Scan for the cell matching the given text and deliver its [X, Y] coordinate at center. 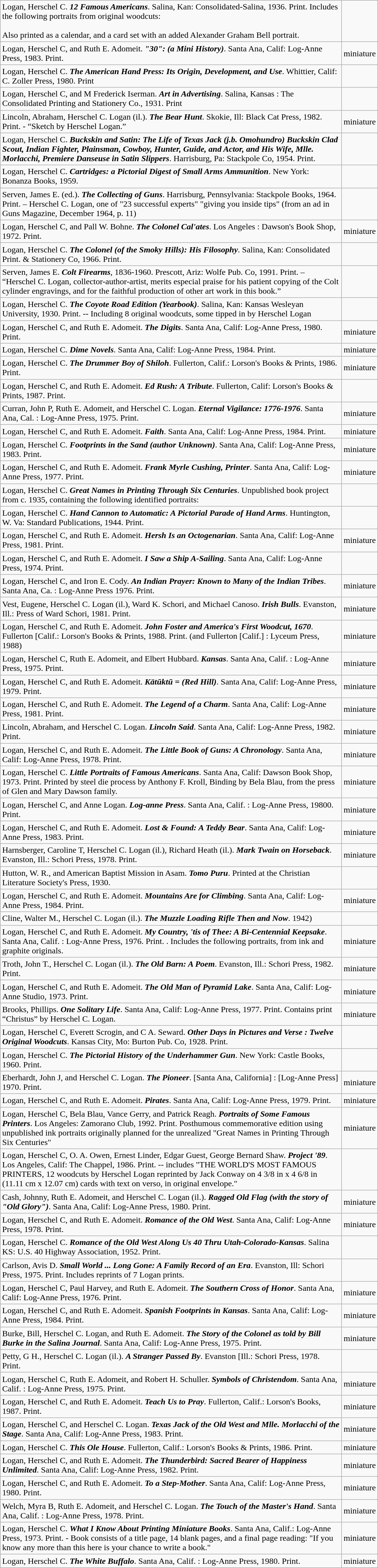
Vest, Eugene, Herschel C. Logan (il.), Ward K. Schori, and Michael Canoso. Irish Bulls. Evanston, Ill.: Press of Ward Schori, 1981. Print. [171, 608]
Logan, Herschel C. Footprints in the Sand (author Unknown). Santa Ana, Calif: Log-Anne Press, 1983. Print. [171, 450]
Logan, Herschel C, and Anne Logan. Log-anne Press. Santa Ana, Calif. : Log-Anne Press, 19800. Print. [171, 810]
Logan, Herschel C, and Ruth E. Adomeit. Pirates. Santa Ana, Calif: Log-Anne Press, 1979. Print. [171, 1101]
Logan, Herschel C, and Ruth E. Adomeit. The Digits. Santa Ana, Calif: Log-Anne Press, 1980. Print. [171, 331]
Logan, Herschel C, Ruth E. Adomeit, and Robert H. Schuller. Symbols of Christendom. Santa Ana, Calif. : Log-Anne Press, 1975. Print. [171, 1384]
Logan, Herschel C. The Drummer Boy of Shiloh. Fullerton, Calif.: Lorson's Books & Prints, 1986. Print. [171, 368]
Logan, Herschel C, Paul Harvey, and Ruth E. Adomeit. The Southern Cross of Honor. Santa Ana, Calif: Log-Anne Press, 1976. Print. [171, 1293]
Logan, Herschel C. Hand Cannon to Automatic: A Pictorial Parade of Hand Arms. Huntington, W. Va: Standard Publications, 1944. Print. [171, 517]
Logan, Herschel C, and M Frederick Iserman. Art in Advertising. Salina, Kansas : The Consolidated Printing and Stationery Co., 1931. Print [171, 99]
Welch, Myra B, Ruth E. Adomeit, and Herschel C. Logan. The Touch of the Master's Hand. Santa Ana, Calif. : Log-Anne Press, 1978. Print. [171, 1511]
Logan, Herschel C. Cartridges: a Pictorial Digest of Small Arms Ammunition. New York: Bonanza Books, 1959. [171, 176]
Logan, Herschel C, and Ruth E. Adomeit. Romance of the Old West. Santa Ana, Calif: Log-Anne Press, 1978. Print. [171, 1224]
Logan, Herschel C, and Ruth E. Adomeit. Frank Myrle Cushing, Printer. Santa Ana, Calif: Log-Anne Press, 1977. Print. [171, 472]
Troth, John T., Herschel C. Logan (il.). The Old Barn: A Poem. Evanston, Ill.: Schori Press, 1982. Print. [171, 968]
Logan, Herschel C, and Ruth E. Adomeit. The Old Man of Pyramid Lake. Santa Ana, Calif: Log-Anne Studio, 1973. Print. [171, 991]
Lincoln, Abraham, Herschel C. Logan (il.). The Bear Hunt. Skokie, Ill: Black Cat Press, 1982. Print. - “Sketch by Herschel Logan.” [171, 122]
Logan, Herschel C, and Ruth E. Adomeit. Spanish Footprints in Kansas. Santa Ana, Calif: Log-Anne Press, 1984. Print. [171, 1315]
Logan, Herschel C. Dime Novels. Santa Ana, Calif: Log-Anne Press, 1984. Print. [171, 350]
Lincoln, Abraham, and Herschel C. Logan. Lincoln Said. Santa Ana, Calif: Log-Anne Press, 1982. Print. [171, 732]
Logan, Herschel C. Romance of the Old West Along Us 40 Thru Utah-Colorado-Kansas. Salina KS: U.S. 40 Highway Association, 1952. Print. [171, 1247]
Logan, Herschel C, and Ruth E. Adomeit. To a Step-Mother. Santa Ana, Calif: Log-Anne Press, 1980. Print. [171, 1488]
Hutton, W. R., and American Baptist Mission in Asam. Tomo Puru. Printed at the Christian Literature Society's Press, 1930. [171, 878]
Harnsberger, Caroline T, Herschel C. Logan (il.), Richard Heath (il.). Mark Twain on Horseback. Evanston, Ill.: Schori Press, 1978. Print. [171, 855]
Logan, Herschel C, and Ruth E. Adomeit. Ed Rush: A Tribute. Fullerton, Calif: Lorson's Books & Prints, 1987. Print. [171, 391]
Logan, Herschel C, and Ruth E. Adomeit. "30": (a Mini History). Santa Ana, Calif: Log-Anne Press, 1983. Print. [171, 53]
Curran, John P, Ruth E. Adomeit, and Herschel C. Logan. Eternal Vigilance: 1776-1976. Santa Ana, Cal. : Log-Anne Press, 1975. Print. [171, 413]
Logan, Herschel C, and Ruth E. Adomeit. Hersh Is an Octogenarian. Santa Ana, Calif: Log-Anne Press, 1981. Print. [171, 540]
Logan, Herschel C, and Ruth E. Adomeit. Teach Us to Pray. Fullerton, Calif.: Lorson's Books, 1987. Print. [171, 1406]
Brooks, Phillips. One Solitary Life. Santa Ana, Calif: Log-Anne Press, 1977. Print. Contains print “Christus” by Herschel C. Logan. [171, 1014]
Logan, Herschel C, and Ruth E. Adomeit. Mountains Are for Climbing. Santa Ana, Calif: Log-Anne Press, 1984. Print. [171, 901]
Logan, Herschel C, and Ruth E. Adomeit. Kätūktū = (Red Hill). Santa Ana, Calif: Log-Anne Press, 1979. Print. [171, 686]
Logan, Herschel C. The Colonel (of the Smoky Hills): His Filosophy. Salina, Kan: Consolidated Print. & Stationery Co, 1966. Print. [171, 254]
Logan, Herschel C. This Ole House. Fullerton, Calif.: Lorson's Books & Prints, 1986. Print. [171, 1447]
Logan, Herschel C, and Iron E. Cody. An Indian Prayer: Known to Many of the Indian Tribes. Santa Ana, Ca. : Log-Anne Press 1976. Print. [171, 586]
Logan, Herschel C, and Herschel C. Logan. Texas Jack of the Old West and Mlle. Morlacchi of the Stage. Santa Ana, Calif: Log-Anne Press, 1983. Print. [171, 1429]
Carlson, Avis D. Small World ... Long Gone: A Family Record of an Era. Evanston, Ill: Schori Press, 1975. Print. Includes reprints of 7 Logan prints. [171, 1270]
Logan, Herschel C, and Ruth E. Adomeit. The Legend of a Charm. Santa Ana, Calif: Log-Anne Press, 1981. Print. [171, 709]
Logan, Herschel C. The American Hand Press: Its Origin, Development, and Use. Whittier, Calif: C. Zoller Press, 1980. Print [171, 76]
Logan, Herschel C, and Ruth E. Adomeit. Faith. Santa Ana, Calif: Log-Anne Press, 1984. Print. [171, 431]
Logan, Herschel C, and Ruth E. Adomeit. Lost & Found: A Teddy Bear. Santa Ana, Calif: Log-Anne Press, 1983. Print. [171, 832]
Logan, Herschel C. The Pictorial History of the Underhammer Gun. New York: Castle Books, 1960. Print. [171, 1059]
Petty, G H., Herschel C. Logan (il.). A Stranger Passed By. Evanston [Ill.: Schori Press, 1978. Print. [171, 1361]
Logan, Herschel C, and Pall W. Bohne. The Colonel Cal'ates. Los Angeles : Dawson's Book Shop, 1972. Print. [171, 231]
Logan, Herschel C, Ruth E. Adomeit, and Elbert Hubbard. Kansas. Santa Ana, Calif. : Log-Anne Press, 1975. Print. [171, 664]
Cline, Walter M., Herschel C. Logan (il.). The Muzzle Loading Rifle Then and Now. 1942) [171, 918]
Logan, Herschel C, and Ruth E. Adomeit. The Little Book of Guns: A Chronology. Santa Ana, Calif: Log-Anne Press, 1978. Print. [171, 754]
Logan, Herschel C, and Ruth E. Adomeit. The Thunderbird: Sacred Bearer of Happiness Unlimited. Santa Ana, Calif: Log-Anne Press, 1982. Print. [171, 1466]
Eberhardt, John J, and Herschel C. Logan. The Pioneer. [Santa Ana, California] : [Log-Anne Press] 1970. Print. [171, 1082]
Logan, Herschel C. The White Buffalo. Santa Ana, Calif. : Log-Anne Press, 1980. Print. [171, 1561]
Logan, Herschel C, and Ruth E. Adomeit. I Saw a Ship A-Sailing. Santa Ana, Calif: Log-Anne Press, 1974. Print. [171, 563]
